Find where the given text appears and provide that cell's center as (x, y) coordinate. 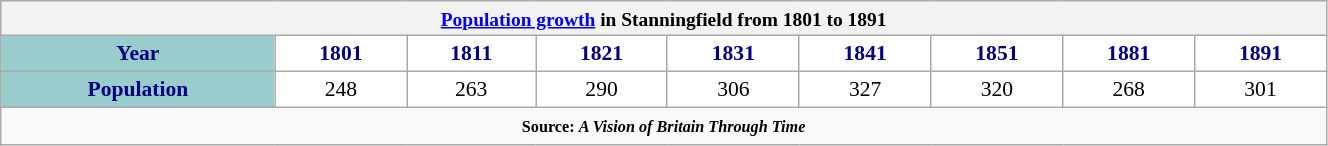
1821 (602, 54)
1831 (733, 54)
1891 (1261, 54)
Population growth in Stanningfield from 1801 to 1891 (664, 18)
Population (138, 90)
268 (1129, 90)
327 (865, 90)
1851 (997, 54)
263 (472, 90)
1841 (865, 54)
248 (341, 90)
1881 (1129, 54)
Year (138, 54)
Source: A Vision of Britain Through Time (664, 126)
301 (1261, 90)
290 (602, 90)
306 (733, 90)
1811 (472, 54)
1801 (341, 54)
320 (997, 90)
